Search for the cell housing the specified text and yield its [x, y] center coordinate. 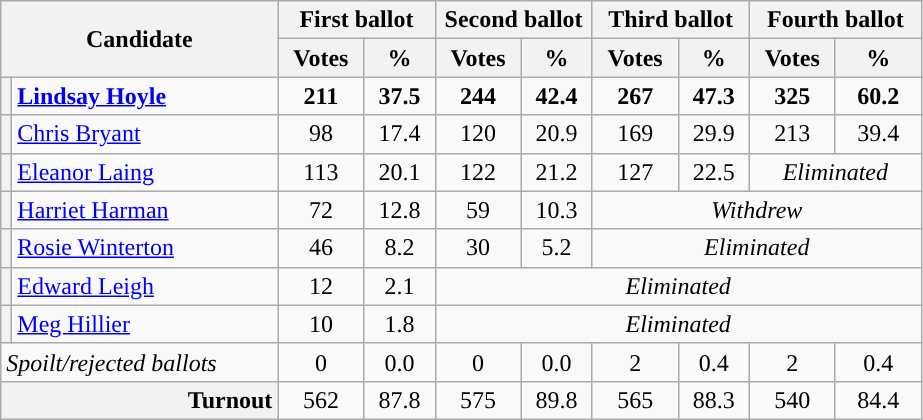
59 [478, 210]
10.3 [556, 210]
12 [321, 286]
562 [321, 400]
72 [321, 210]
21.2 [556, 172]
89.8 [556, 400]
22.5 [714, 172]
88.3 [714, 400]
10 [321, 324]
47.3 [714, 96]
Third ballot [670, 20]
Eleanor Laing [145, 172]
39.4 [878, 134]
Spoilt/rejected ballots [140, 362]
17.4 [400, 134]
244 [478, 96]
120 [478, 134]
30 [478, 248]
60.2 [878, 96]
First ballot [356, 20]
127 [635, 172]
Harriet Harman [145, 210]
211 [321, 96]
20.9 [556, 134]
325 [792, 96]
Second ballot [514, 20]
12.8 [400, 210]
169 [635, 134]
Withdrew [756, 210]
540 [792, 400]
113 [321, 172]
213 [792, 134]
42.4 [556, 96]
Edward Leigh [145, 286]
87.8 [400, 400]
1.8 [400, 324]
Lindsay Hoyle [145, 96]
98 [321, 134]
46 [321, 248]
2.1 [400, 286]
Rosie Winterton [145, 248]
37.5 [400, 96]
8.2 [400, 248]
565 [635, 400]
575 [478, 400]
Meg Hillier [145, 324]
5.2 [556, 248]
Chris Bryant [145, 134]
Fourth ballot [835, 20]
122 [478, 172]
267 [635, 96]
Turnout [140, 400]
84.4 [878, 400]
20.1 [400, 172]
29.9 [714, 134]
Candidate [140, 39]
